Capture the cell that displays the provided text and extract its [x, y] central coordinate. 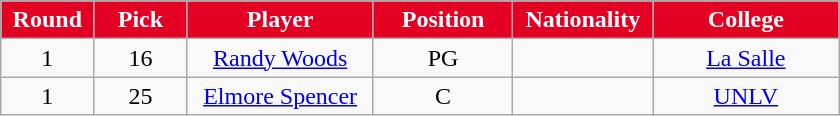
Elmore Spencer [280, 96]
Pick [140, 20]
College [746, 20]
16 [140, 58]
25 [140, 96]
Player [280, 20]
Round [48, 20]
Nationality [583, 20]
Randy Woods [280, 58]
Position [443, 20]
La Salle [746, 58]
UNLV [746, 96]
C [443, 96]
PG [443, 58]
